Extract the [x, y] coordinate from the center of the cell holding the provided text.  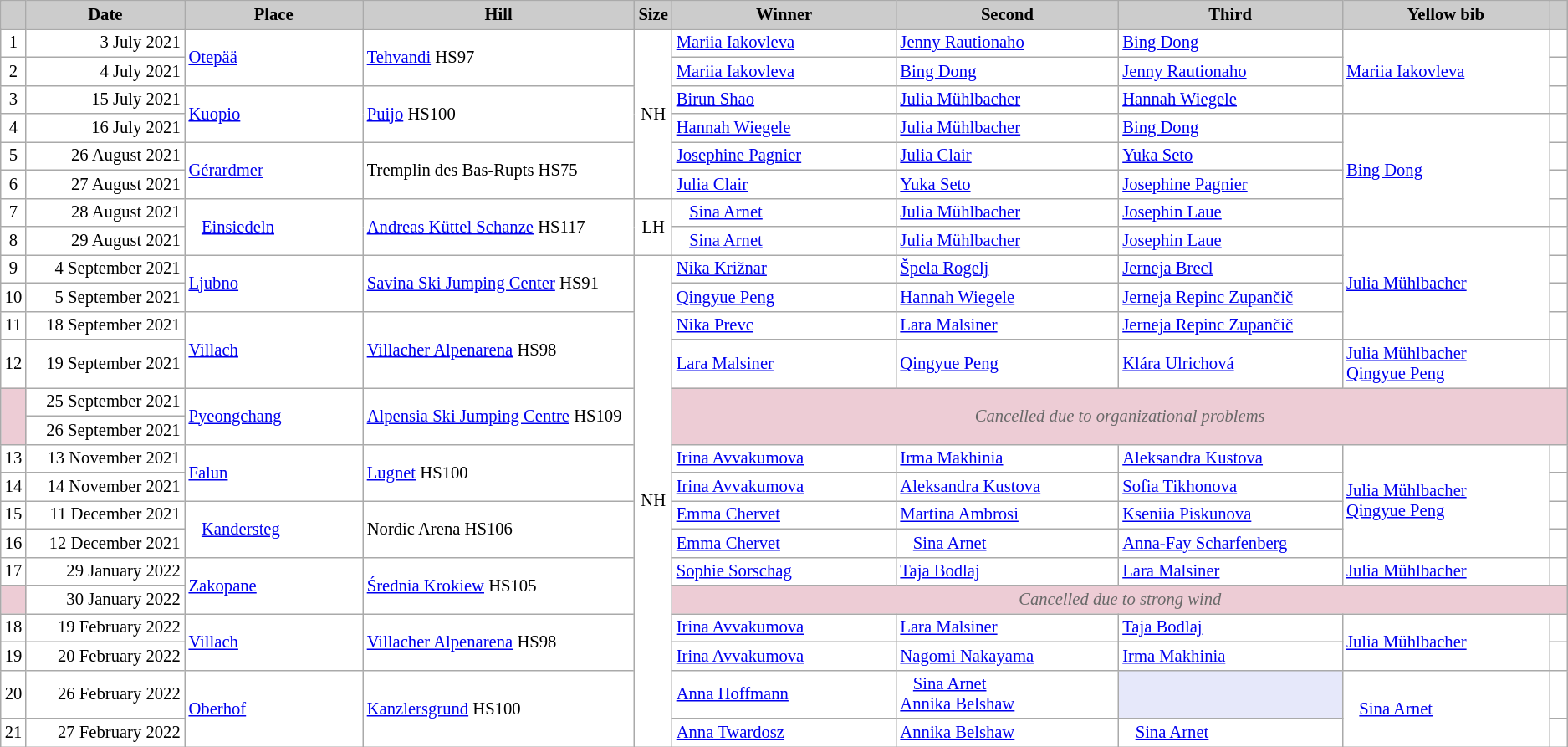
19 September 2021 [105, 364]
Kanzlersgrund HS100 [498, 709]
Oberhof [274, 709]
19 [13, 656]
Sofia Tikhonova [1230, 486]
Nordic Arena HS106 [498, 529]
Gérardmer [274, 170]
Średnia Krokiew HS105 [498, 586]
8 [13, 240]
Lugnet HS100 [498, 473]
11 December 2021 [105, 514]
4 July 2021 [105, 71]
Tremplin des Bas-Rupts HS75 [498, 170]
Second [1007, 14]
Date [105, 14]
Hill [498, 14]
3 [13, 100]
Falun [274, 473]
12 [13, 364]
14 November 2021 [105, 486]
20 February 2022 [105, 656]
26 August 2021 [105, 156]
Nika Prevc [784, 325]
13 November 2021 [105, 458]
Pyeongchang [274, 416]
15 July 2021 [105, 100]
25 September 2021 [105, 402]
19 February 2022 [105, 627]
20 [13, 694]
Tehvandi HS97 [498, 57]
3 July 2021 [105, 43]
4 September 2021 [105, 269]
2 [13, 71]
6 [13, 184]
13 [13, 458]
18 September 2021 [105, 325]
Anna Twardosz [784, 732]
27 August 2021 [105, 184]
Jerneja Brecl [1230, 269]
Anna Hoffmann [784, 694]
Place [274, 14]
Sophie Sorschag [784, 571]
7 [13, 212]
Martina Ambrosi [1007, 514]
Einsiedeln [274, 227]
5 September 2021 [105, 297]
Nagomi Nakayama [1007, 656]
Otepää [274, 57]
Zakopane [274, 586]
4 [13, 128]
18 [13, 627]
Birun Shao [784, 100]
Alpensia Ski Jumping Centre HS109 [498, 416]
26 February 2022 [105, 694]
Andreas Küttel Schanze HS117 [498, 227]
Kandersteg [274, 529]
Third [1230, 14]
Size [654, 14]
Cancelled due to organizational problems [1121, 416]
LH [654, 227]
17 [13, 571]
12 December 2021 [105, 543]
16 [13, 543]
Anna-Fay Scharfenberg [1230, 543]
9 [13, 269]
Sina Arnet Annika Belshaw [1007, 694]
14 [13, 486]
1 [13, 43]
15 [13, 514]
Cancelled due to strong wind [1121, 600]
29 August 2021 [105, 240]
5 [13, 156]
Špela Rogelj [1007, 269]
21 [13, 732]
10 [13, 297]
Yellow bib [1446, 14]
11 [13, 325]
Ljubno [274, 283]
30 January 2022 [105, 600]
Puijo HS100 [498, 114]
Nika Križnar [784, 269]
26 September 2021 [105, 430]
Annika Belshaw [1007, 732]
28 August 2021 [105, 212]
Winner [784, 14]
Savina Ski Jumping Center HS91 [498, 283]
Kuopio [274, 114]
Klára Ulrichová [1230, 364]
Kseniia Piskunova [1230, 514]
16 July 2021 [105, 128]
27 February 2022 [105, 732]
29 January 2022 [105, 571]
